Extract the (x, y) coordinate from the center of the cell holding the provided text.  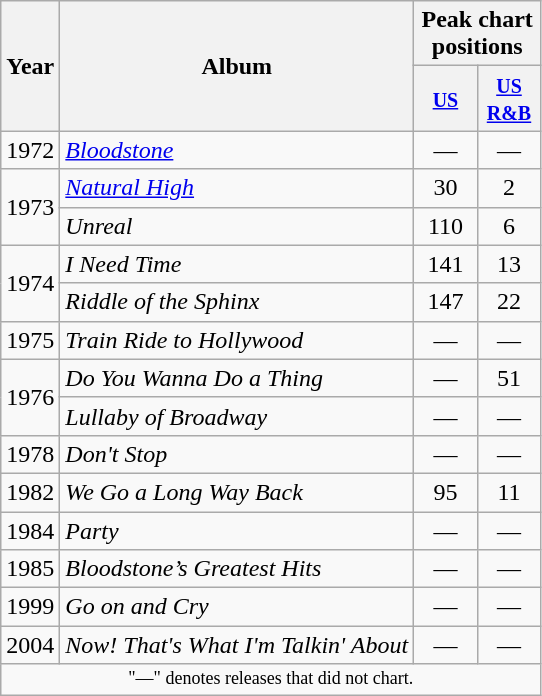
Riddle of the Sphinx (237, 302)
1985 (30, 569)
1984 (30, 531)
1978 (30, 454)
1974 (30, 283)
1975 (30, 340)
1972 (30, 150)
Party (237, 531)
US (446, 98)
Unreal (237, 226)
22 (509, 302)
Natural High (237, 188)
1973 (30, 207)
51 (509, 378)
Bloodstone (237, 150)
Album (237, 66)
Bloodstone’s Greatest Hits (237, 569)
13 (509, 264)
Don't Stop (237, 454)
1976 (30, 397)
Train Ride to Hollywood (237, 340)
6 (509, 226)
Do You Wanna Do a Thing (237, 378)
1982 (30, 492)
I Need Time (237, 264)
110 (446, 226)
30 (446, 188)
141 (446, 264)
US R&B (509, 98)
2004 (30, 645)
1999 (30, 607)
11 (509, 492)
Lullaby of Broadway (237, 416)
Now! That's What I'm Talkin' About (237, 645)
95 (446, 492)
Year (30, 66)
We Go a Long Way Back (237, 492)
"—" denotes releases that did not chart. (271, 680)
Go on and Cry (237, 607)
147 (446, 302)
Peak chart positions (478, 34)
2 (509, 188)
